Identify which cell holds the provided text, then report its [x, y] central coordinate. 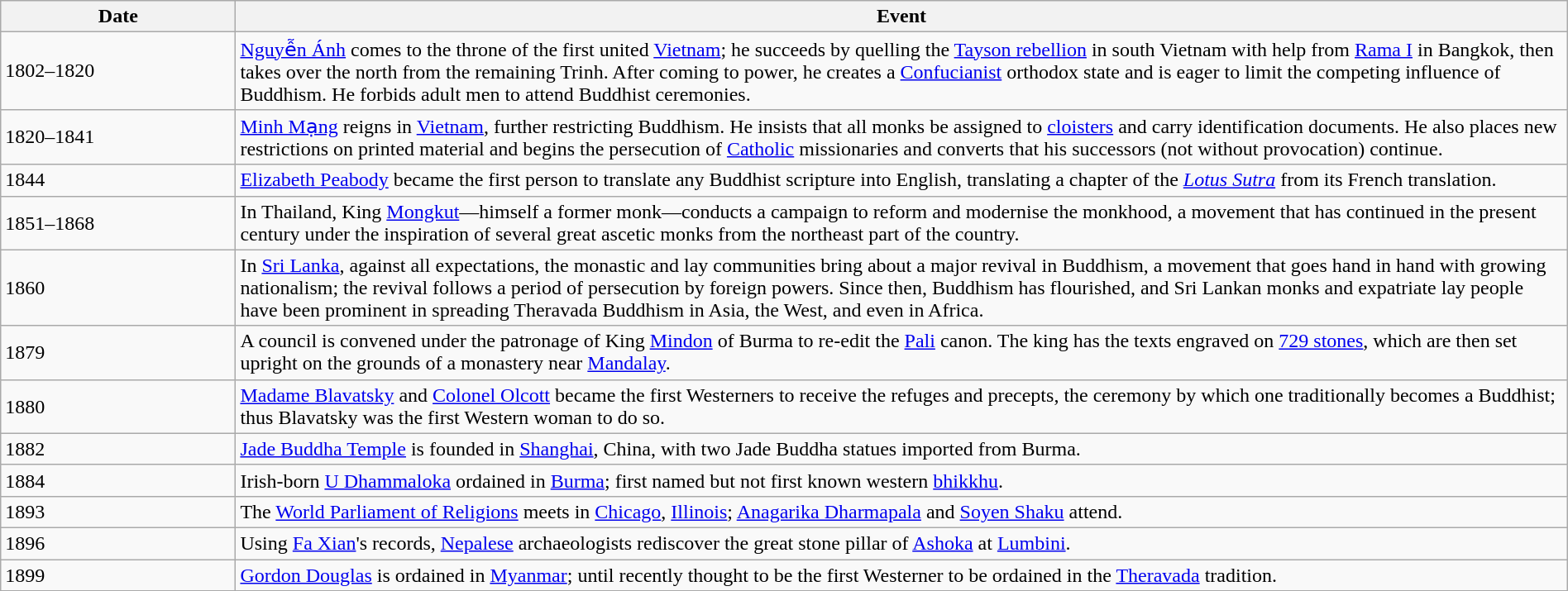
1880 [118, 407]
1884 [118, 480]
1820–1841 [118, 137]
1860 [118, 288]
1896 [118, 543]
Gordon Douglas is ordained in Myanmar; until recently thought to be the first Westerner to be ordained in the Theravada tradition. [901, 574]
The World Parliament of Religions meets in Chicago, Illinois; Anagarika Dharmapala and Soyen Shaku attend. [901, 512]
Date [118, 17]
Event [901, 17]
1802–1820 [118, 71]
1844 [118, 180]
Jade Buddha Temple is founded in Shanghai, China, with two Jade Buddha statues imported from Burma. [901, 449]
Using Fa Xian's records, Nepalese archaeologists rediscover the great stone pillar of Ashoka at Lumbini. [901, 543]
1851–1868 [118, 223]
1899 [118, 574]
1882 [118, 449]
Irish-born U Dhammaloka ordained in Burma; first named but not first known western bhikkhu. [901, 480]
1879 [118, 352]
1893 [118, 512]
